Provide the [x, y] coordinate of the cell's center where the given text is located.  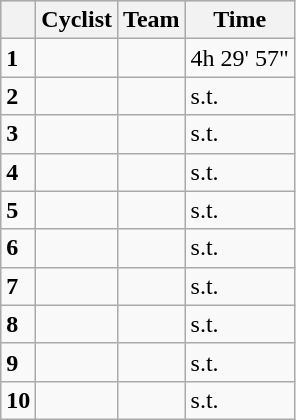
Team [152, 20]
10 [18, 400]
2 [18, 96]
4 [18, 172]
3 [18, 134]
9 [18, 362]
4h 29' 57" [240, 58]
1 [18, 58]
5 [18, 210]
Time [240, 20]
8 [18, 324]
Cyclist [77, 20]
6 [18, 248]
7 [18, 286]
